Find where the given text appears and provide that cell's center as [x, y] coordinate. 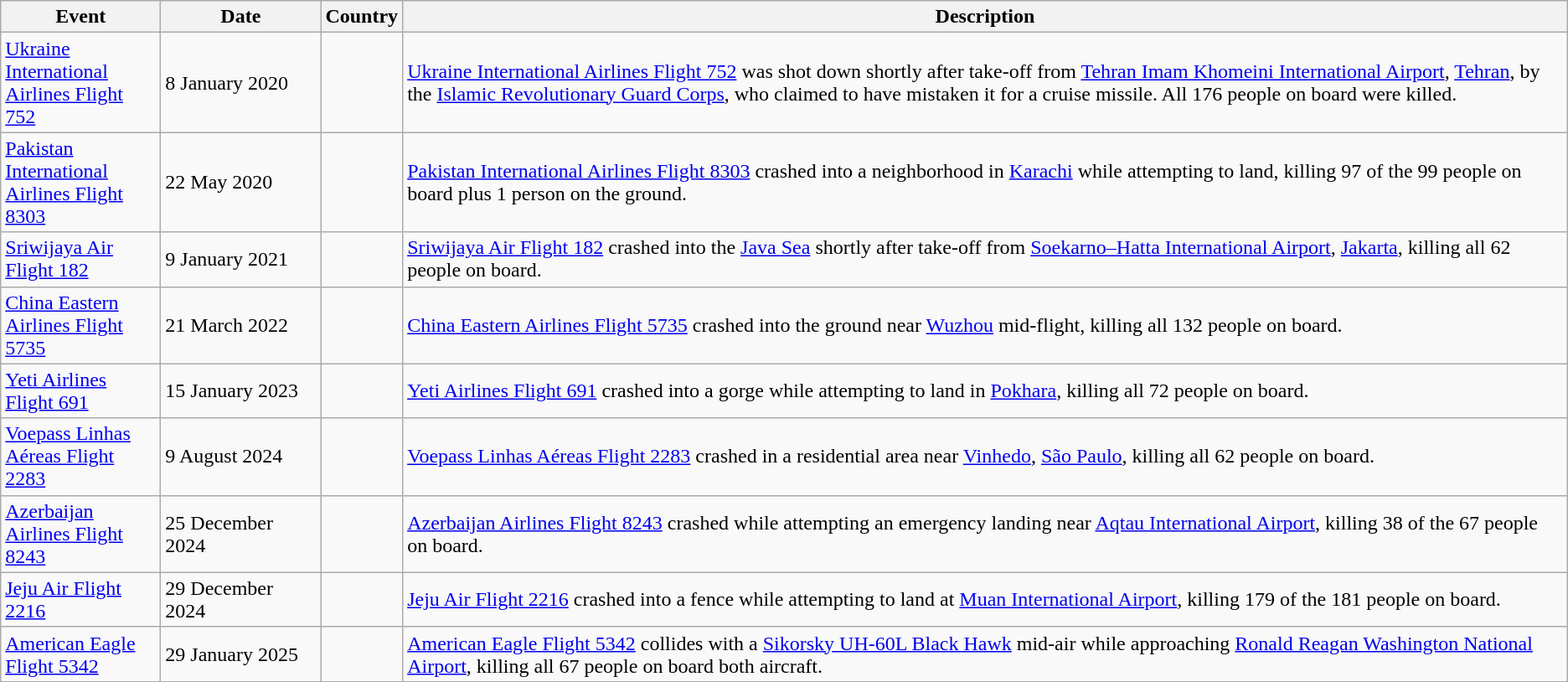
China Eastern Airlines Flight 5735 [80, 325]
8 January 2020 [241, 82]
Ukraine International Airlines Flight 752 [80, 82]
Date [241, 17]
9 August 2024 [241, 457]
9 January 2021 [241, 260]
Voepass Linhas Aéreas Flight 2283 crashed in a residential area near Vinhedo, São Paulo, killing all 62 people on board. [985, 457]
Jeju Air Flight 2216 crashed into a fence while attempting to land at Muan International Airport, killing 179 of the 181 people on board. [985, 600]
25 December 2024 [241, 534]
Azerbaijan Airlines Flight 8243 crashed while attempting an emergency landing near Aqtau International Airport, killing 38 of the 67 people on board. [985, 534]
Azerbaijan Airlines Flight 8243 [80, 534]
Yeti Airlines Flight 691 [80, 390]
Jeju Air Flight 2216 [80, 600]
Sriwijaya Air Flight 182 [80, 260]
Event [80, 17]
29 January 2025 [241, 654]
22 May 2020 [241, 183]
Yeti Airlines Flight 691 crashed into a gorge while attempting to land in Pokhara, killing all 72 people on board. [985, 390]
Pakistan International Airlines Flight 8303 [80, 183]
15 January 2023 [241, 390]
Voepass Linhas Aéreas Flight 2283 [80, 457]
Description [985, 17]
Country [362, 17]
American Eagle Flight 5342 [80, 654]
China Eastern Airlines Flight 5735 crashed into the ground near Wuzhou mid-flight, killing all 132 people on board. [985, 325]
21 March 2022 [241, 325]
29 December 2024 [241, 600]
